Search for the cell housing the specified text and yield its [x, y] center coordinate. 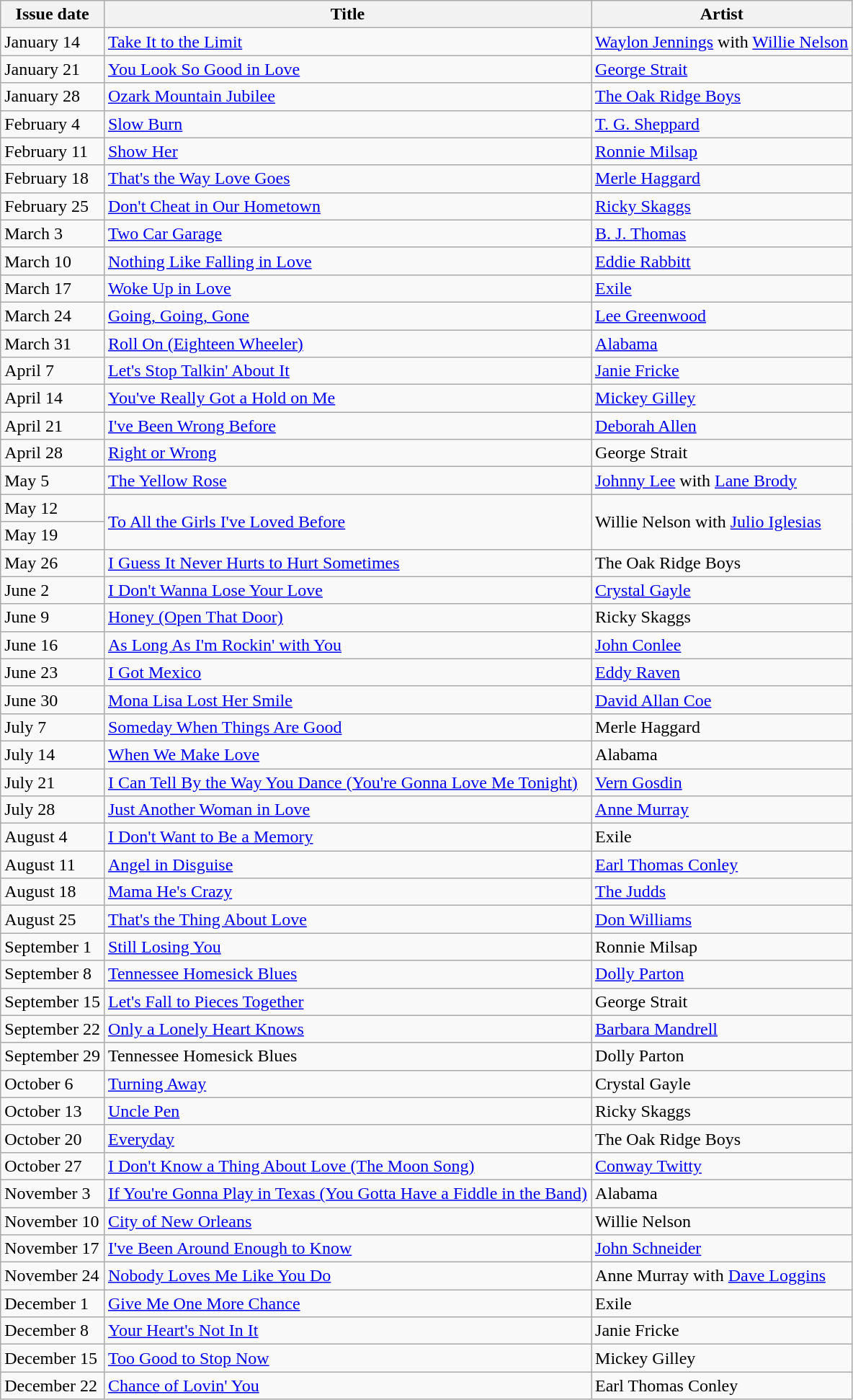
I Don't Know a Thing About Love (The Moon Song) [347, 1166]
Right or Wrong [347, 453]
Barbara Mandrell [722, 1029]
Don't Cheat in Our Hometown [347, 206]
October 13 [53, 1111]
Nothing Like Falling in Love [347, 261]
November 17 [53, 1249]
July 21 [53, 782]
Uncle Pen [347, 1111]
Lee Greenwood [722, 316]
Title [347, 14]
February 11 [53, 151]
Don Williams [722, 919]
Vern Gosdin [722, 782]
Anne Murray with Dave Loggins [722, 1276]
August 18 [53, 892]
July 28 [53, 810]
May 19 [53, 535]
June 23 [53, 672]
Let's Stop Talkin' About It [347, 371]
Slow Burn [347, 124]
September 8 [53, 974]
April 28 [53, 453]
John Schneider [722, 1249]
August 25 [53, 919]
August 11 [53, 865]
I Don't Want to Be a Memory [347, 837]
January 21 [53, 69]
March 24 [53, 316]
Let's Fall to Pieces Together [347, 1002]
Woke Up in Love [347, 288]
The Judds [722, 892]
Johnny Lee with Lane Brody [722, 481]
December 15 [53, 1358]
July 14 [53, 754]
November 24 [53, 1276]
Turning Away [347, 1084]
As Long As I'm Rockin' with You [347, 645]
The Yellow Rose [347, 481]
T. G. Sheppard [722, 124]
February 25 [53, 206]
Eddy Raven [722, 672]
When We Make Love [347, 754]
I Got Mexico [347, 672]
December 1 [53, 1303]
November 3 [53, 1193]
You Look So Good in Love [347, 69]
February 4 [53, 124]
March 3 [53, 233]
Conway Twitty [722, 1166]
June 9 [53, 617]
Roll On (Eighteen Wheeler) [347, 344]
Show Her [347, 151]
May 12 [53, 508]
Two Car Garage [347, 233]
October 6 [53, 1084]
Going, Going, Gone [347, 316]
Honey (Open That Door) [347, 617]
Artist [722, 14]
Everyday [347, 1138]
September 22 [53, 1029]
B. J. Thomas [722, 233]
Your Heart's Not In It [347, 1331]
October 20 [53, 1138]
Eddie Rabbitt [722, 261]
Chance of Lovin' You [347, 1386]
City of New Orleans [347, 1221]
Willie Nelson with Julio Iglesias [722, 522]
To All the Girls I've Loved Before [347, 522]
John Conlee [722, 645]
April 14 [53, 398]
You've Really Got a Hold on Me [347, 398]
Still Losing You [347, 947]
I've Been Wrong Before [347, 426]
Anne Murray [722, 810]
Too Good to Stop Now [347, 1358]
October 27 [53, 1166]
March 10 [53, 261]
Deborah Allen [722, 426]
I Don't Wanna Lose Your Love [347, 590]
Someday When Things Are Good [347, 727]
July 7 [53, 727]
September 15 [53, 1002]
Take It to the Limit [347, 42]
September 1 [53, 947]
Nobody Loves Me Like You Do [347, 1276]
That's the Way Love Goes [347, 179]
Just Another Woman in Love [347, 810]
June 2 [53, 590]
August 4 [53, 837]
January 28 [53, 97]
I Guess It Never Hurts to Hurt Sometimes [347, 563]
May 26 [53, 563]
Mona Lisa Lost Her Smile [347, 700]
Ozark Mountain Jubilee [347, 97]
March 31 [53, 344]
Mama He's Crazy [347, 892]
April 21 [53, 426]
November 10 [53, 1221]
Only a Lonely Heart Knows [347, 1029]
June 16 [53, 645]
I Can Tell By the Way You Dance (You're Gonna Love Me Tonight) [347, 782]
Give Me One More Chance [347, 1303]
September 29 [53, 1056]
I've Been Around Enough to Know [347, 1249]
David Allan Coe [722, 700]
April 7 [53, 371]
March 17 [53, 288]
That's the Thing About Love [347, 919]
December 22 [53, 1386]
May 5 [53, 481]
If You're Gonna Play in Texas (You Gotta Have a Fiddle in the Band) [347, 1193]
June 30 [53, 700]
January 14 [53, 42]
Waylon Jennings with Willie Nelson [722, 42]
February 18 [53, 179]
Willie Nelson [722, 1221]
Angel in Disguise [347, 865]
December 8 [53, 1331]
Issue date [53, 14]
